Return [X, Y] of the center of cell containing provided text 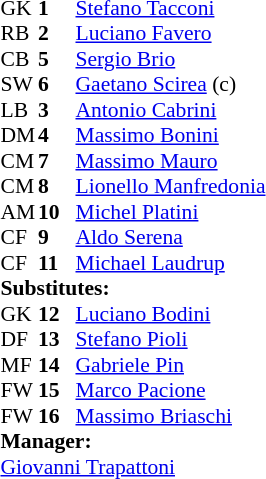
6 [57, 85]
Massimo Mauro [170, 161]
3 [57, 110]
Gaetano Scirea (c) [170, 85]
4 [57, 135]
DF [19, 339]
10 [57, 212]
5 [57, 59]
Antonio Cabrini [170, 110]
CB [19, 59]
Aldo Serena [170, 237]
Gabriele Pin [170, 365]
DM [19, 135]
15 [57, 391]
7 [57, 161]
GK [19, 314]
Manager: [132, 441]
Michael Laudrup [170, 263]
Stefano Pioli [170, 339]
14 [57, 365]
AM [19, 212]
Massimo Briaschi [170, 416]
Sergio Brio [170, 59]
MF [19, 365]
RB [19, 33]
SW [19, 85]
Luciano Favero [170, 33]
9 [57, 237]
13 [57, 339]
Marco Pacione [170, 391]
Substitutes: [132, 289]
16 [57, 416]
12 [57, 314]
2 [57, 33]
LB [19, 110]
Lionello Manfredonia [170, 187]
11 [57, 263]
Massimo Bonini [170, 135]
Michel Platini [170, 212]
8 [57, 187]
Luciano Bodini [170, 314]
